Capture the cell that displays the provided text and extract its (X, Y) central coordinate. 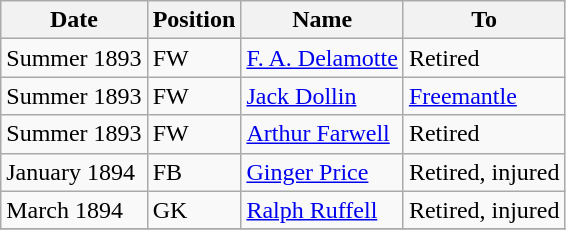
Freemantle (484, 96)
January 1894 (74, 172)
Name (322, 20)
Arthur Farwell (322, 134)
Ginger Price (322, 172)
FB (194, 172)
To (484, 20)
Jack Dollin (322, 96)
Date (74, 20)
Ralph Ruffell (322, 210)
Position (194, 20)
GK (194, 210)
March 1894 (74, 210)
F. A. Delamotte (322, 58)
